Detect which cell encompasses the target text, then output its (x, y) center coordinate. 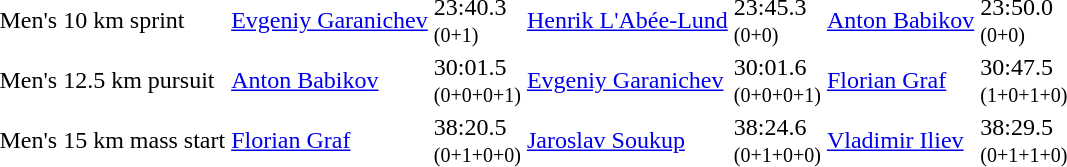
Evgeniy Garanichev (627, 80)
Florian Graf (900, 80)
30:01.6(0+0+0+1) (777, 80)
30:01.5(0+0+0+1) (477, 80)
Anton Babikov (330, 80)
